Find where the given text appears and provide that cell's center as [X, Y] coordinate. 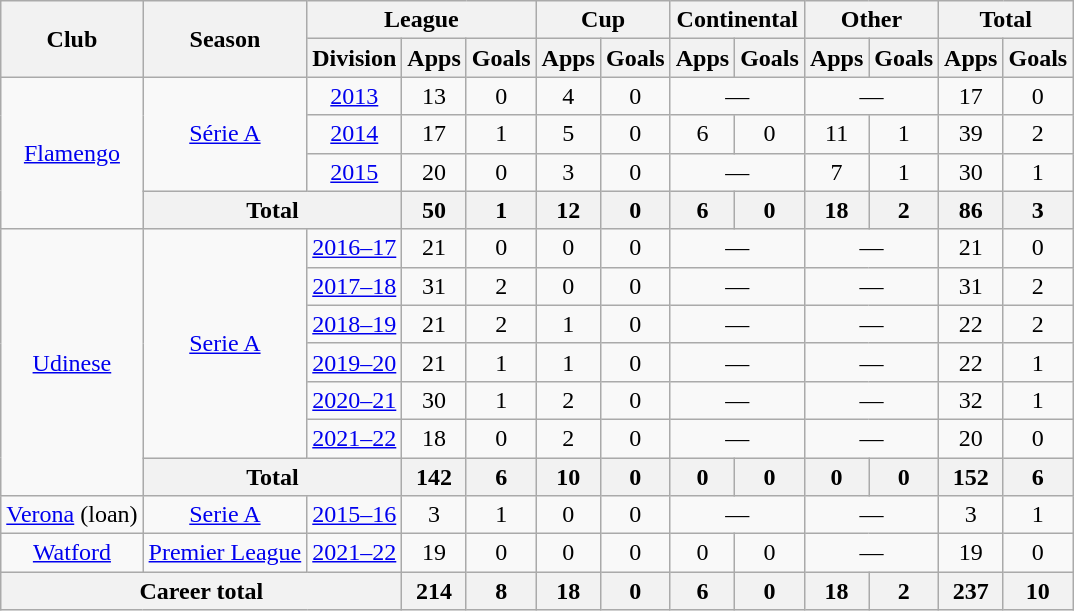
11 [836, 134]
32 [971, 400]
Watford [72, 553]
Premier League [225, 553]
237 [971, 591]
2015–16 [354, 515]
2014 [354, 134]
Verona (loan) [72, 515]
Série A [225, 134]
13 [434, 96]
12 [568, 210]
50 [434, 210]
214 [434, 591]
152 [971, 477]
2017–18 [354, 286]
Udinese [72, 362]
4 [568, 96]
Continental [737, 20]
Flamengo [72, 153]
Division [354, 58]
Season [225, 39]
2016–17 [354, 248]
7 [836, 172]
8 [501, 591]
2015 [354, 172]
Club [72, 39]
86 [971, 210]
2019–20 [354, 362]
5 [568, 134]
Cup [603, 20]
2020–21 [354, 400]
2018–19 [354, 324]
142 [434, 477]
Career total [202, 591]
39 [971, 134]
League [422, 20]
2013 [354, 96]
Other [871, 20]
